Search for the cell housing the specified text and yield its [x, y] center coordinate. 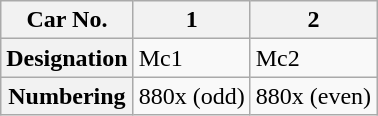
1 [192, 20]
880x (even) [313, 96]
Car No. [67, 20]
880x (odd) [192, 96]
Numbering [67, 96]
Mc1 [192, 58]
Mc2 [313, 58]
2 [313, 20]
Designation [67, 58]
